From the cell containing the given text, extract its center point as (x, y) coordinate. 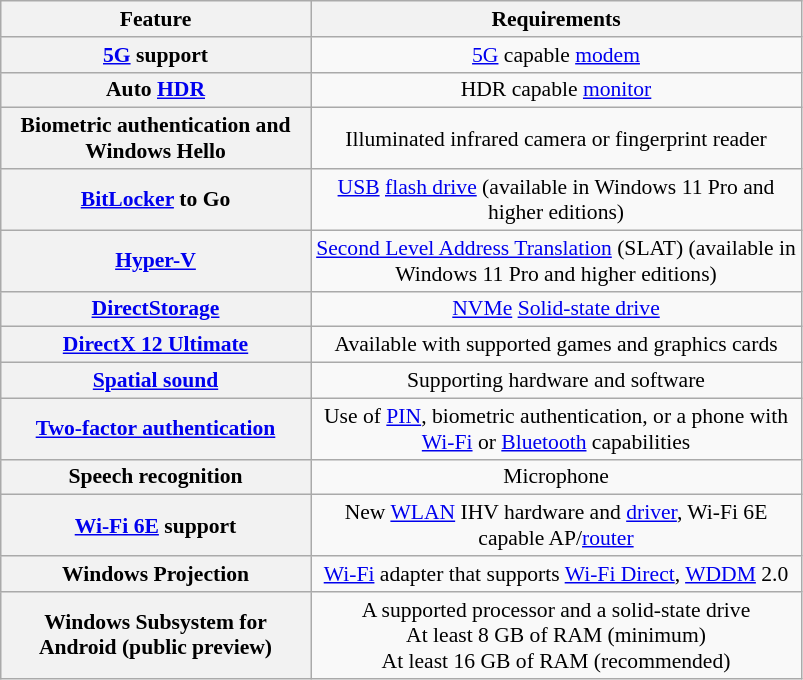
BitLocker to Go (156, 200)
Wi-Fi 6E support (156, 526)
DirectX 12 Ultimate (156, 345)
Use of PIN, biometric authentication, or a phone with Wi-Fi or Bluetooth capabilities (556, 428)
Available with supported games and graphics cards (556, 345)
A supported processor and a solid-state driveAt least 8 GB of RAM (minimum)At least 16 GB of RAM (recommended) (556, 636)
Windows Projection (156, 574)
Wi-Fi adapter that supports Wi-Fi Direct, WDDM 2.0 (556, 574)
DirectStorage (156, 309)
Second Level Address Translation (SLAT) (available in Windows 11 Pro and higher editions) (556, 260)
5G capable modem (556, 55)
Biometric authentication and Windows Hello (156, 138)
Microphone (556, 477)
Spatial sound (156, 381)
Illuminated infrared camera or fingerprint reader (556, 138)
Feature (156, 19)
Two-factor authentication (156, 428)
Hyper-V (156, 260)
Speech recognition (156, 477)
New WLAN IHV hardware and driver, Wi-Fi 6E capable AP/router (556, 526)
Supporting hardware and software (556, 381)
USB flash drive (available in Windows 11 Pro and higher editions) (556, 200)
Requirements (556, 19)
HDR capable monitor (556, 90)
Auto HDR (156, 90)
Windows Subsystem for Android (public preview) (156, 636)
NVMe Solid-state drive (556, 309)
5G support (156, 55)
